Scan for the cell matching the given text and deliver its [X, Y] coordinate at center. 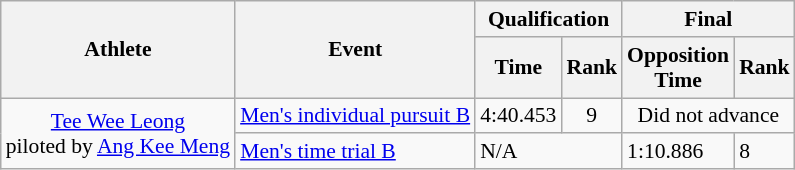
Did not advance [708, 116]
Athlete [118, 50]
1:10.886 [678, 152]
Men's time trial B [355, 152]
Event [355, 50]
Time [518, 68]
Tee Wee Leong piloted by Ang Kee Meng [118, 134]
8 [764, 152]
N/A [548, 152]
9 [592, 116]
Final [708, 19]
OppositionTime [678, 68]
4:40.453 [518, 116]
Men's individual pursuit B [355, 116]
Qualification [548, 19]
